Find where the given text appears and provide that cell's center as [x, y] coordinate. 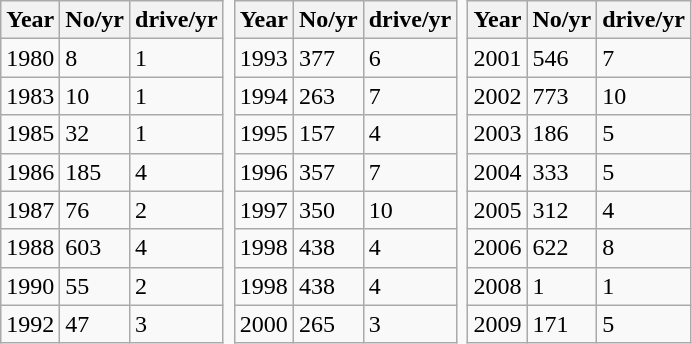
1987 [30, 210]
171 [562, 324]
1992 [30, 324]
32 [95, 134]
1990 [30, 286]
1988 [30, 248]
185 [95, 172]
377 [328, 58]
1986 [30, 172]
622 [562, 248]
265 [328, 324]
55 [95, 286]
1985 [30, 134]
263 [328, 96]
357 [328, 172]
603 [95, 248]
2006 [498, 248]
76 [95, 210]
47 [95, 324]
2004 [498, 172]
6 [410, 58]
1983 [30, 96]
1997 [264, 210]
773 [562, 96]
2008 [498, 286]
546 [562, 58]
186 [562, 134]
1996 [264, 172]
1995 [264, 134]
2002 [498, 96]
2009 [498, 324]
2000 [264, 324]
350 [328, 210]
1994 [264, 96]
2003 [498, 134]
2005 [498, 210]
1993 [264, 58]
157 [328, 134]
312 [562, 210]
333 [562, 172]
1980 [30, 58]
2001 [498, 58]
